Pinpoint the cell where the given text exists, returning its (X, Y) midpoint coordinate. 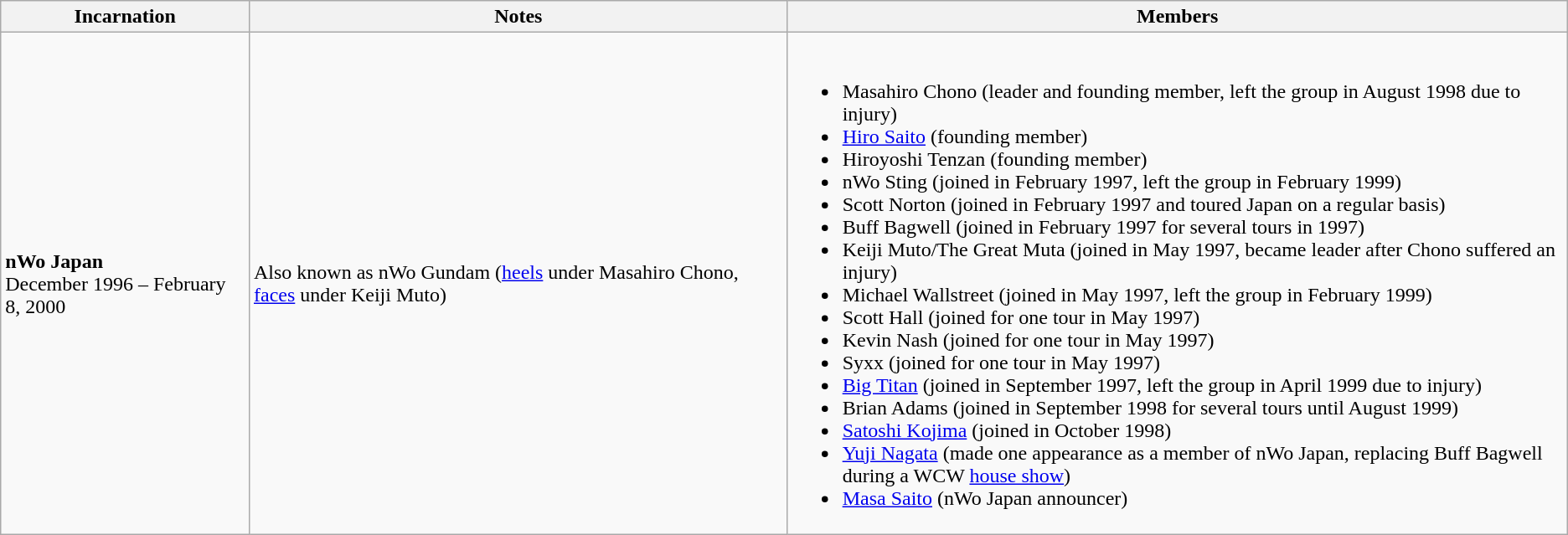
Members (1178, 17)
Incarnation (126, 17)
Notes (518, 17)
Also known as nWo Gundam (heels under Masahiro Chono, faces under Keiji Muto) (518, 283)
nWo JapanDecember 1996 – February 8, 2000 (126, 283)
